Extract the (x, y) coordinate from the center of the cell holding the provided text.  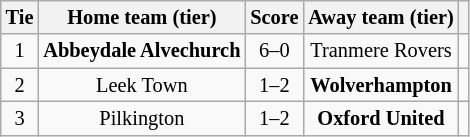
Away team (tier) (380, 17)
2 (20, 85)
Tranmere Rovers (380, 51)
Pilkington (142, 118)
Home team (tier) (142, 17)
Tie (20, 17)
Wolverhampton (380, 85)
Leek Town (142, 85)
Score (274, 17)
Oxford United (380, 118)
Abbeydale Alvechurch (142, 51)
1 (20, 51)
6–0 (274, 51)
3 (20, 118)
